Identify which cell holds the provided text, then report its (X, Y) central coordinate. 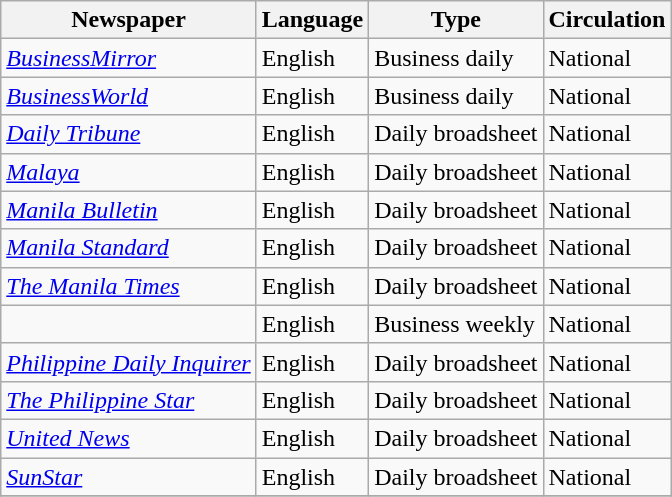
Business weekly (456, 324)
The Philippine Star (128, 400)
Daily Tribune (128, 134)
Circulation (607, 20)
Language (312, 20)
BusinessMirror (128, 58)
SunStar (128, 477)
Manila Bulletin (128, 210)
United News (128, 438)
Manila Standard (128, 248)
BusinessWorld (128, 96)
Type (456, 20)
Malaya (128, 172)
Newspaper (128, 20)
Philippine Daily Inquirer (128, 362)
The Manila Times (128, 286)
